Identify which cell holds the provided text, then report its (X, Y) central coordinate. 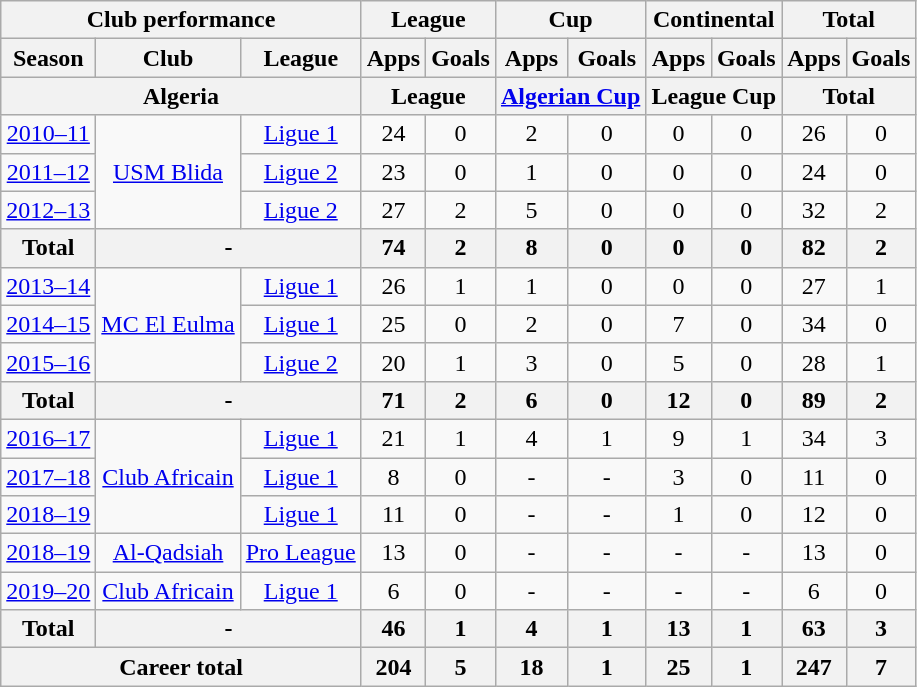
Continental (714, 20)
2015–16 (48, 362)
82 (814, 248)
21 (393, 438)
Season (48, 58)
League Cup (714, 96)
46 (393, 629)
2017–18 (48, 477)
74 (393, 248)
2011–12 (48, 172)
20 (393, 362)
Club performance (181, 20)
204 (393, 667)
247 (814, 667)
89 (814, 400)
2019–20 (48, 591)
2012–13 (48, 210)
2016–17 (48, 438)
Career total (181, 667)
71 (393, 400)
MC El Eulma (168, 324)
28 (814, 362)
23 (393, 172)
Algerian Cup (570, 96)
Club (168, 58)
Pro League (300, 553)
Cup (570, 20)
Algeria (181, 96)
USM Blida (168, 172)
Al-Qadsiah (168, 553)
2014–15 (48, 324)
2010–11 (48, 134)
18 (531, 667)
63 (814, 629)
9 (678, 438)
32 (814, 210)
2013–14 (48, 286)
